Detect which cell encompasses the target text, then output its [x, y] center coordinate. 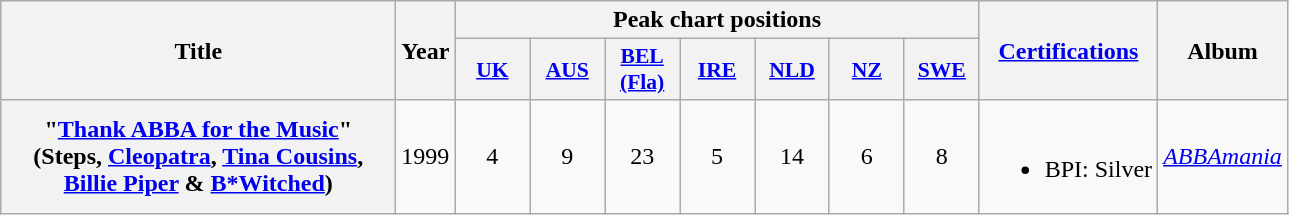
4 [492, 156]
BPI: Silver [1068, 156]
Title [198, 50]
14 [792, 156]
IRE [718, 70]
Album [1223, 50]
5 [718, 156]
Certifications [1068, 50]
Year [426, 50]
9 [568, 156]
SWE [942, 70]
NLD [792, 70]
ABBAmania [1223, 156]
AUS [568, 70]
"Thank ABBA for the Music"(Steps, Cleopatra, Tina Cousins, Billie Piper & B*Witched) [198, 156]
23 [642, 156]
1999 [426, 156]
UK [492, 70]
Peak chart positions [717, 20]
6 [866, 156]
NZ [866, 70]
BEL (Fla) [642, 70]
8 [942, 156]
